Extract the [x, y] coordinate from the center of the cell holding the provided text.  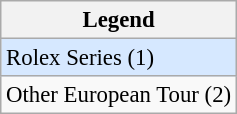
Rolex Series (1) [119, 58]
Legend [119, 20]
Other European Tour (2) [119, 95]
